Scan for the cell matching the given text and deliver its [X, Y] coordinate at center. 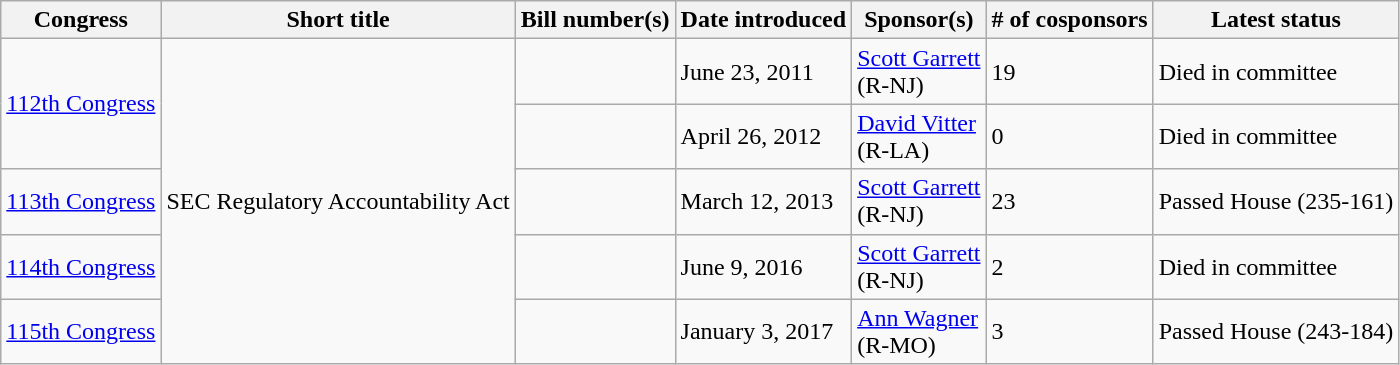
Passed House (235-161) [1276, 202]
Passed House (243-184) [1276, 332]
Sponsor(s) [919, 20]
David Vitter(R-LA) [919, 136]
23 [1070, 202]
113th Congress [81, 202]
3 [1070, 332]
19 [1070, 72]
Date introduced [764, 20]
June 9, 2016 [764, 266]
January 3, 2017 [764, 332]
112th Congress [81, 104]
April 26, 2012 [764, 136]
114th Congress [81, 266]
Short title [338, 20]
# of cosponsors [1070, 20]
Latest status [1276, 20]
115th Congress [81, 332]
Congress [81, 20]
SEC Regulatory Accountability Act [338, 202]
March 12, 2013 [764, 202]
0 [1070, 136]
2 [1070, 266]
Bill number(s) [595, 20]
June 23, 2011 [764, 72]
Ann Wagner(R-MO) [919, 332]
